Identify which cell holds the provided text, then report its [X, Y] central coordinate. 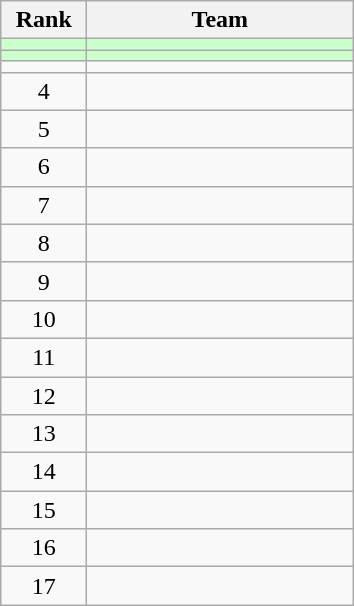
16 [44, 548]
Team [220, 20]
5 [44, 129]
13 [44, 434]
10 [44, 319]
4 [44, 91]
7 [44, 205]
8 [44, 243]
6 [44, 167]
11 [44, 357]
17 [44, 586]
9 [44, 281]
12 [44, 395]
Rank [44, 20]
14 [44, 472]
15 [44, 510]
